Identify which cell holds the provided text, then report its [X, Y] central coordinate. 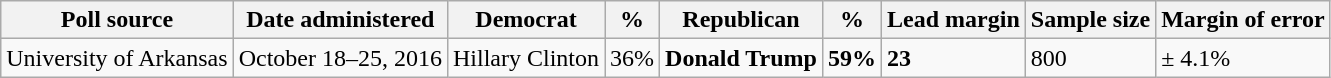
Republican [742, 20]
Democrat [526, 20]
36% [632, 58]
Donald Trump [742, 58]
October 18–25, 2016 [340, 58]
Poll source [117, 20]
± 4.1% [1244, 58]
Date administered [340, 20]
Margin of error [1244, 20]
Lead margin [954, 20]
Sample size [1090, 20]
59% [852, 58]
800 [1090, 58]
23 [954, 58]
University of Arkansas [117, 58]
Hillary Clinton [526, 58]
